Identify which cell holds the provided text, then report its (x, y) central coordinate. 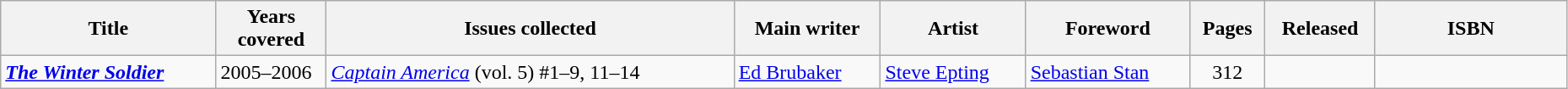
Issues collected (530, 29)
The Winter Soldier (108, 72)
Steve Epting (953, 72)
Artist (953, 29)
ISBN (1471, 29)
312 (1228, 72)
2005–2006 (272, 72)
Main writer (807, 29)
Years covered (272, 29)
Pages (1228, 29)
Ed Brubaker (807, 72)
Sebastian Stan (1107, 72)
Title (108, 29)
Released (1320, 29)
Captain America (vol. 5) #1–9, 11–14 (530, 72)
Foreword (1107, 29)
